From the cell containing the given text, extract its center point as (X, Y) coordinate. 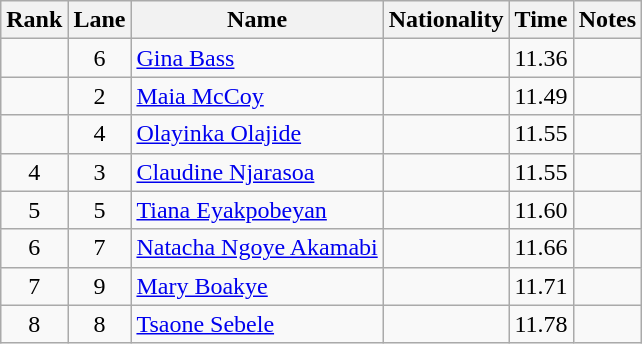
Gina Bass (257, 58)
Claudine Njarasoa (257, 172)
Natacha Ngoye Akamabi (257, 248)
Maia McCoy (257, 96)
11.71 (541, 286)
Nationality (446, 20)
3 (100, 172)
Olayinka Olajide (257, 134)
Name (257, 20)
Mary Boakye (257, 286)
11.78 (541, 324)
Rank (34, 20)
11.60 (541, 210)
Lane (100, 20)
Tiana Eyakpobeyan (257, 210)
9 (100, 286)
11.49 (541, 96)
11.66 (541, 248)
2 (100, 96)
Notes (607, 20)
Time (541, 20)
Tsaone Sebele (257, 324)
11.36 (541, 58)
